Identify which cell holds the provided text, then report its [x, y] central coordinate. 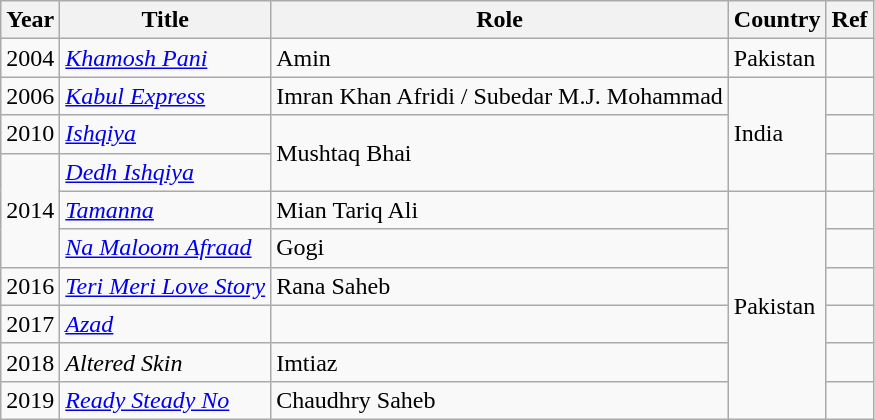
2017 [30, 324]
Kabul Express [166, 96]
Tamanna [166, 210]
2016 [30, 286]
Chaudhry Saheb [500, 400]
Imran Khan Afridi / Subedar M.J. Mohammad [500, 96]
2019 [30, 400]
Gogi [500, 248]
Ref [850, 20]
Khamosh Pani [166, 58]
Na Maloom Afraad [166, 248]
2004 [30, 58]
Amin [500, 58]
Imtiaz [500, 362]
Title [166, 20]
2006 [30, 96]
Mushtaq Bhai [500, 153]
2014 [30, 210]
India [777, 134]
Teri Meri Love Story [166, 286]
2010 [30, 134]
Altered Skin [166, 362]
Country [777, 20]
Role [500, 20]
Azad [166, 324]
2018 [30, 362]
Dedh Ishqiya [166, 172]
Rana Saheb [500, 286]
Ishqiya [166, 134]
Year [30, 20]
Ready Steady No [166, 400]
Mian Tariq Ali [500, 210]
